Search for the cell housing the specified text and yield its (X, Y) center coordinate. 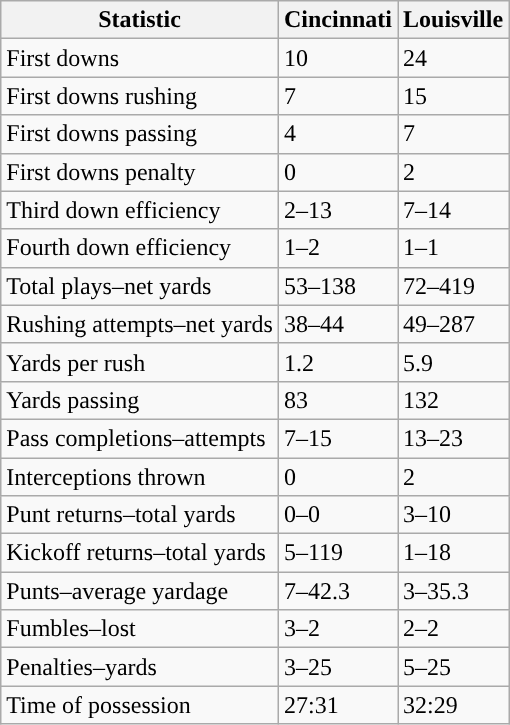
First downs rushing (140, 96)
Fumbles–lost (140, 629)
2–2 (454, 629)
Total plays–net yards (140, 286)
5–119 (338, 553)
First downs (140, 58)
Fourth down efficiency (140, 248)
24 (454, 58)
Rushing attempts–net yards (140, 324)
38–44 (338, 324)
7–42.3 (338, 591)
3–25 (338, 667)
Kickoff returns–total yards (140, 553)
First downs passing (140, 134)
Yards passing (140, 400)
Third down efficiency (140, 210)
5.9 (454, 362)
1–2 (338, 248)
Interceptions thrown (140, 477)
3–10 (454, 515)
First downs penalty (140, 172)
132 (454, 400)
72–419 (454, 286)
1–1 (454, 248)
3–2 (338, 629)
0–0 (338, 515)
7–14 (454, 210)
Pass completions–attempts (140, 438)
7–15 (338, 438)
5–25 (454, 667)
Punt returns–total yards (140, 515)
53–138 (338, 286)
Cincinnati (338, 20)
Penalties–yards (140, 667)
2–13 (338, 210)
Louisville (454, 20)
1–18 (454, 553)
32:29 (454, 705)
15 (454, 96)
83 (338, 400)
13–23 (454, 438)
10 (338, 58)
4 (338, 134)
3–35.3 (454, 591)
Time of possession (140, 705)
49–287 (454, 324)
Punts–average yardage (140, 591)
27:31 (338, 705)
Statistic (140, 20)
Yards per rush (140, 362)
1.2 (338, 362)
